Scan for the cell matching the given text and deliver its (X, Y) coordinate at center. 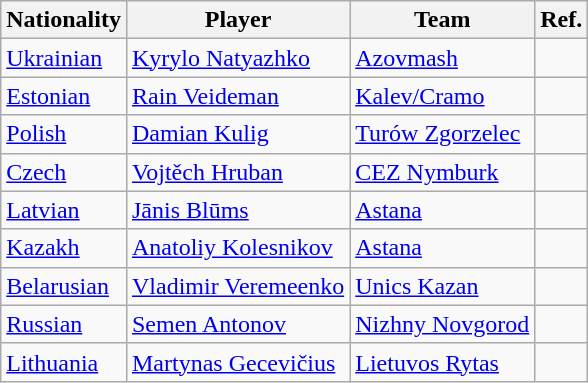
Nizhny Novgorod (442, 324)
Player (238, 20)
Czech (64, 172)
Jānis Blūms (238, 210)
Belarusian (64, 286)
Latvian (64, 210)
Ukrainian (64, 58)
Nationality (64, 20)
CEZ Nymburk (442, 172)
Kalev/Cramo (442, 96)
Damian Kulig (238, 134)
Vladimir Veremeenko (238, 286)
Lietuvos Rytas (442, 362)
Unics Kazan (442, 286)
Estonian (64, 96)
Russian (64, 324)
Kyrylo Natyazhko (238, 58)
Vojtěch Hruban (238, 172)
Azovmash (442, 58)
Rain Veideman (238, 96)
Team (442, 20)
Martynas Gecevičius (238, 362)
Polish (64, 134)
Anatoliy Kolesnikov (238, 248)
Kazakh (64, 248)
Semen Antonov (238, 324)
Ref. (562, 20)
Lithuania (64, 362)
Turów Zgorzelec (442, 134)
